Scan for the cell matching the given text and deliver its [X, Y] coordinate at center. 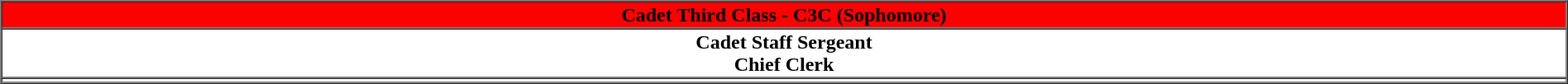
Cadet Third Class - C3C (Sophomore) [784, 15]
Cadet Staff SergeantChief Clerk [784, 53]
